Provide the [x, y] coordinate of the cell's center where the given text is located.  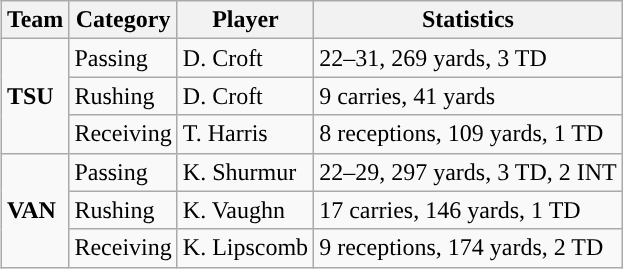
8 receptions, 109 yards, 1 TD [468, 134]
22–31, 269 yards, 3 TD [468, 58]
T. Harris [245, 134]
TSU [35, 96]
VAN [35, 210]
K. Vaughn [245, 210]
17 carries, 146 yards, 1 TD [468, 210]
Team [35, 20]
Statistics [468, 20]
9 carries, 41 yards [468, 96]
K. Shurmur [245, 172]
K. Lipscomb [245, 248]
Player [245, 20]
Category [123, 20]
22–29, 297 yards, 3 TD, 2 INT [468, 172]
9 receptions, 174 yards, 2 TD [468, 248]
